Detect which cell encompasses the target text, then output its (x, y) center coordinate. 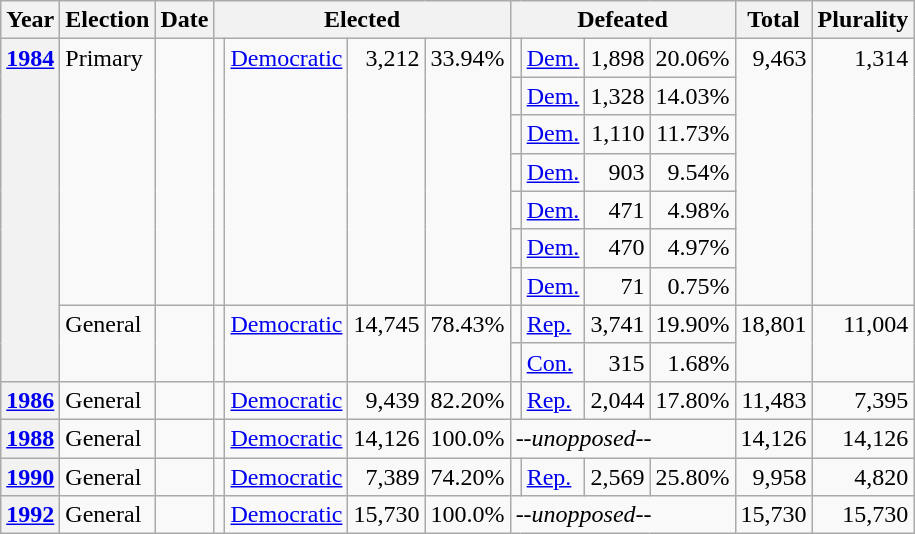
11.73% (692, 134)
Con. (553, 362)
74.20% (468, 477)
Defeated (622, 20)
1984 (30, 210)
7,395 (863, 400)
1988 (30, 438)
4.98% (692, 210)
20.06% (692, 58)
9,958 (774, 477)
1992 (30, 515)
471 (618, 210)
Elected (362, 20)
25.80% (692, 477)
33.94% (468, 172)
4.97% (692, 248)
71 (618, 286)
1,314 (863, 172)
1990 (30, 477)
315 (618, 362)
14,745 (386, 343)
78.43% (468, 343)
470 (618, 248)
9.54% (692, 172)
18,801 (774, 343)
7,389 (386, 477)
9,463 (774, 172)
3,212 (386, 172)
Election (108, 20)
Plurality (863, 20)
2,044 (618, 400)
Year (30, 20)
Total (774, 20)
1986 (30, 400)
11,483 (774, 400)
9,439 (386, 400)
Date (184, 20)
1,110 (618, 134)
2,569 (618, 477)
1,898 (618, 58)
3,741 (618, 324)
19.90% (692, 324)
82.20% (468, 400)
0.75% (692, 286)
4,820 (863, 477)
1.68% (692, 362)
Primary (108, 172)
14.03% (692, 96)
11,004 (863, 343)
17.80% (692, 400)
903 (618, 172)
1,328 (618, 96)
